Identify which cell holds the provided text, then report its (x, y) central coordinate. 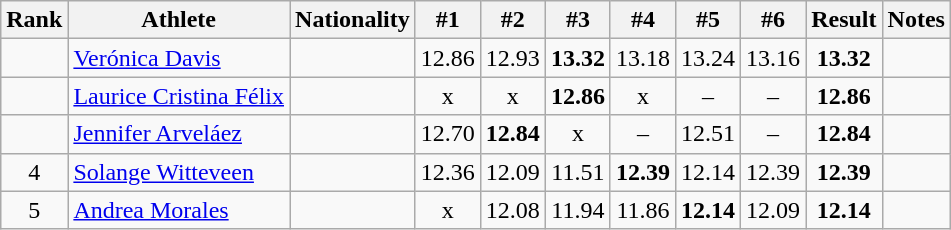
12.08 (512, 210)
#6 (774, 20)
12.36 (448, 172)
#3 (578, 20)
Result (844, 20)
Rank (34, 20)
Andrea Morales (179, 210)
Nationality (353, 20)
#2 (512, 20)
#1 (448, 20)
13.18 (642, 58)
4 (34, 172)
11.94 (578, 210)
Athlete (179, 20)
Notes (916, 20)
12.93 (512, 58)
11.51 (578, 172)
Verónica Davis (179, 58)
Solange Witteveen (179, 172)
#5 (708, 20)
11.86 (642, 210)
5 (34, 210)
12.70 (448, 134)
#4 (642, 20)
13.24 (708, 58)
Laurice Cristina Félix (179, 96)
12.51 (708, 134)
13.16 (774, 58)
Jennifer Arveláez (179, 134)
